From the cell containing the given text, extract its center point as [X, Y] coordinate. 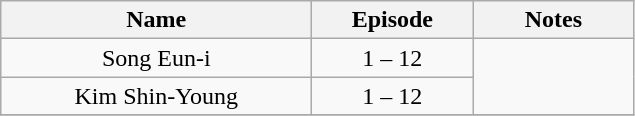
Kim Shin-Young [156, 96]
Episode [392, 20]
Name [156, 20]
Notes [554, 20]
Song Eun-i [156, 58]
